Find where the given text appears and provide that cell's center as (x, y) coordinate. 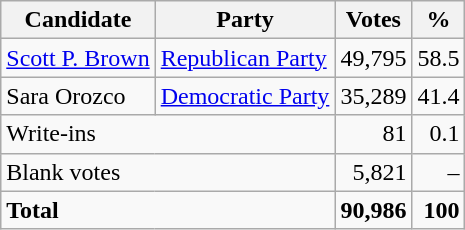
81 (374, 134)
Candidate (78, 20)
Sara Orozco (78, 96)
90,986 (374, 210)
100 (438, 210)
Write-ins (168, 134)
41.4 (438, 96)
Total (168, 210)
Blank votes (168, 172)
– (438, 172)
Democratic Party (245, 96)
Scott P. Brown (78, 58)
Votes (374, 20)
Republican Party (245, 58)
35,289 (374, 96)
5,821 (374, 172)
Party (245, 20)
49,795 (374, 58)
58.5 (438, 58)
% (438, 20)
0.1 (438, 134)
